Identify which cell holds the provided text, then report its (x, y) central coordinate. 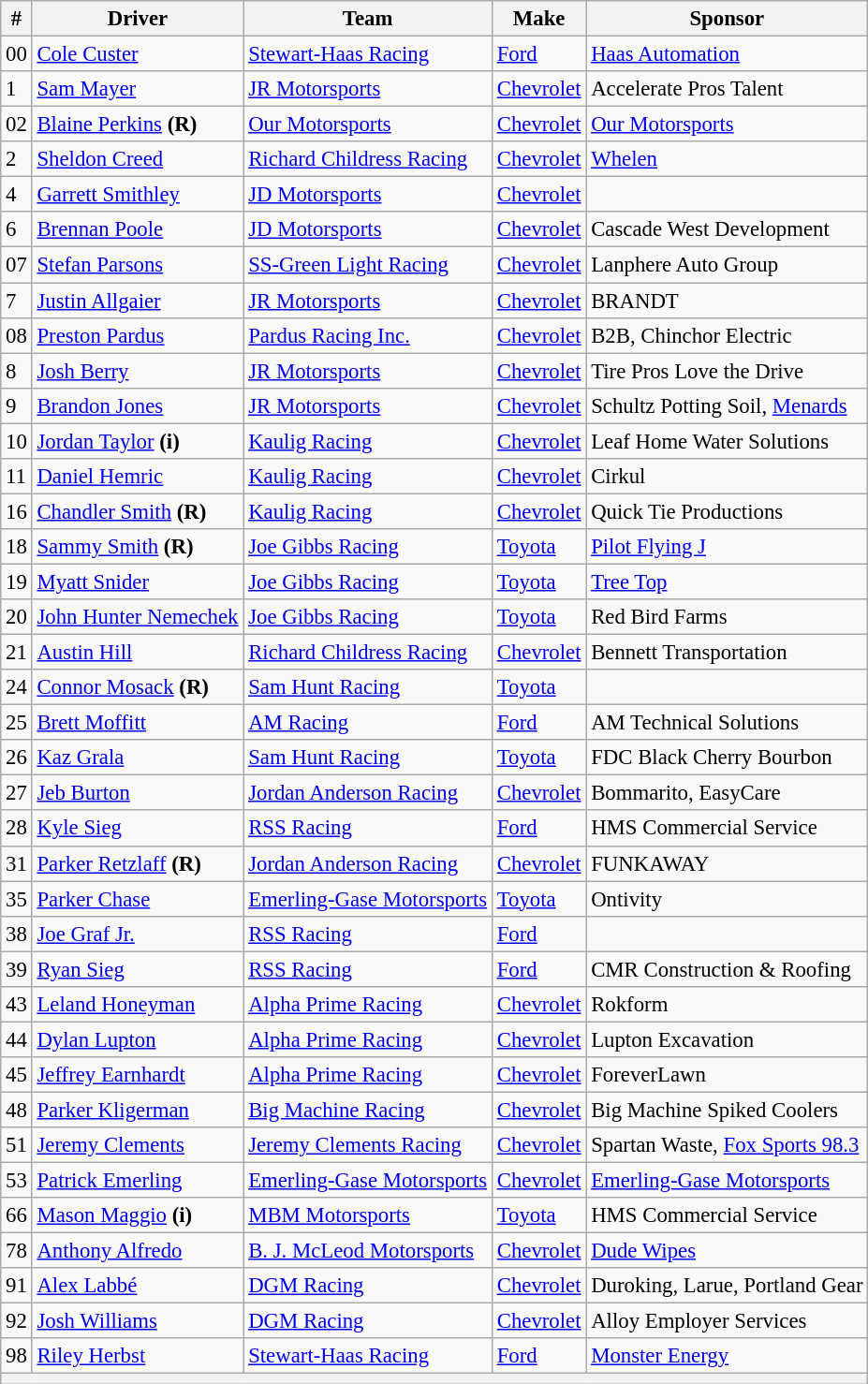
31 (17, 863)
2 (17, 159)
11 (17, 477)
Jeremy Clements Racing (368, 1145)
53 (17, 1181)
51 (17, 1145)
Leaf Home Water Solutions (727, 441)
Lupton Excavation (727, 1039)
78 (17, 1251)
44 (17, 1039)
7 (17, 301)
Leland Honeyman (138, 1005)
28 (17, 829)
24 (17, 687)
Garrett Smithley (138, 195)
Parker Chase (138, 899)
SS-Green Light Racing (368, 265)
Anthony Alfredo (138, 1251)
FDC Black Cherry Bourbon (727, 758)
Sam Mayer (138, 89)
CMR Construction & Roofing (727, 969)
Pilot Flying J (727, 547)
Mason Maggio (i) (138, 1215)
Parker Kligerman (138, 1110)
Austin Hill (138, 653)
39 (17, 969)
Justin Allgaier (138, 301)
Alloy Employer Services (727, 1321)
8 (17, 371)
27 (17, 793)
Brandon Jones (138, 405)
Big Machine Spiked Coolers (727, 1110)
Joe Graf Jr. (138, 934)
Duroking, Larue, Portland Gear (727, 1286)
48 (17, 1110)
16 (17, 511)
Big Machine Racing (368, 1110)
Jordan Taylor (i) (138, 441)
Cole Custer (138, 54)
Dude Wipes (727, 1251)
Blaine Perkins (R) (138, 125)
Bennett Transportation (727, 653)
26 (17, 758)
02 (17, 125)
ForeverLawn (727, 1075)
Josh Berry (138, 371)
Ryan Sieg (138, 969)
Patrick Emerling (138, 1181)
Sammy Smith (R) (138, 547)
6 (17, 229)
Parker Retzlaff (R) (138, 863)
9 (17, 405)
00 (17, 54)
AM Technical Solutions (727, 723)
66 (17, 1215)
Schultz Potting Soil, Menards (727, 405)
Make (538, 19)
Tree Top (727, 582)
4 (17, 195)
Jeb Burton (138, 793)
Riley Herbst (138, 1357)
MBM Motorsports (368, 1215)
98 (17, 1357)
AM Racing (368, 723)
Daniel Hemric (138, 477)
Preston Pardus (138, 335)
Sponsor (727, 19)
Josh Williams (138, 1321)
Ontivity (727, 899)
# (17, 19)
18 (17, 547)
Brett Moffitt (138, 723)
Cascade West Development (727, 229)
07 (17, 265)
Tire Pros Love the Drive (727, 371)
Bommarito, EasyCare (727, 793)
Kaz Grala (138, 758)
Red Bird Farms (727, 617)
B2B, Chinchor Electric (727, 335)
Cirkul (727, 477)
Jeffrey Earnhardt (138, 1075)
92 (17, 1321)
35 (17, 899)
19 (17, 582)
10 (17, 441)
Spartan Waste, Fox Sports 98.3 (727, 1145)
45 (17, 1075)
Pardus Racing Inc. (368, 335)
Brennan Poole (138, 229)
Dylan Lupton (138, 1039)
08 (17, 335)
Haas Automation (727, 54)
Driver (138, 19)
Alex Labbé (138, 1286)
Quick Tie Productions (727, 511)
Chandler Smith (R) (138, 511)
1 (17, 89)
21 (17, 653)
38 (17, 934)
25 (17, 723)
Rokform (727, 1005)
Monster Energy (727, 1357)
Myatt Snider (138, 582)
BRANDT (727, 301)
43 (17, 1005)
Team (368, 19)
91 (17, 1286)
Lanphere Auto Group (727, 265)
Stefan Parsons (138, 265)
B. J. McLeod Motorsports (368, 1251)
20 (17, 617)
Connor Mosack (R) (138, 687)
FUNKAWAY (727, 863)
Jeremy Clements (138, 1145)
Whelen (727, 159)
Kyle Sieg (138, 829)
Sheldon Creed (138, 159)
Accelerate Pros Talent (727, 89)
John Hunter Nemechek (138, 617)
